Identify which cell holds the provided text, then report its [x, y] central coordinate. 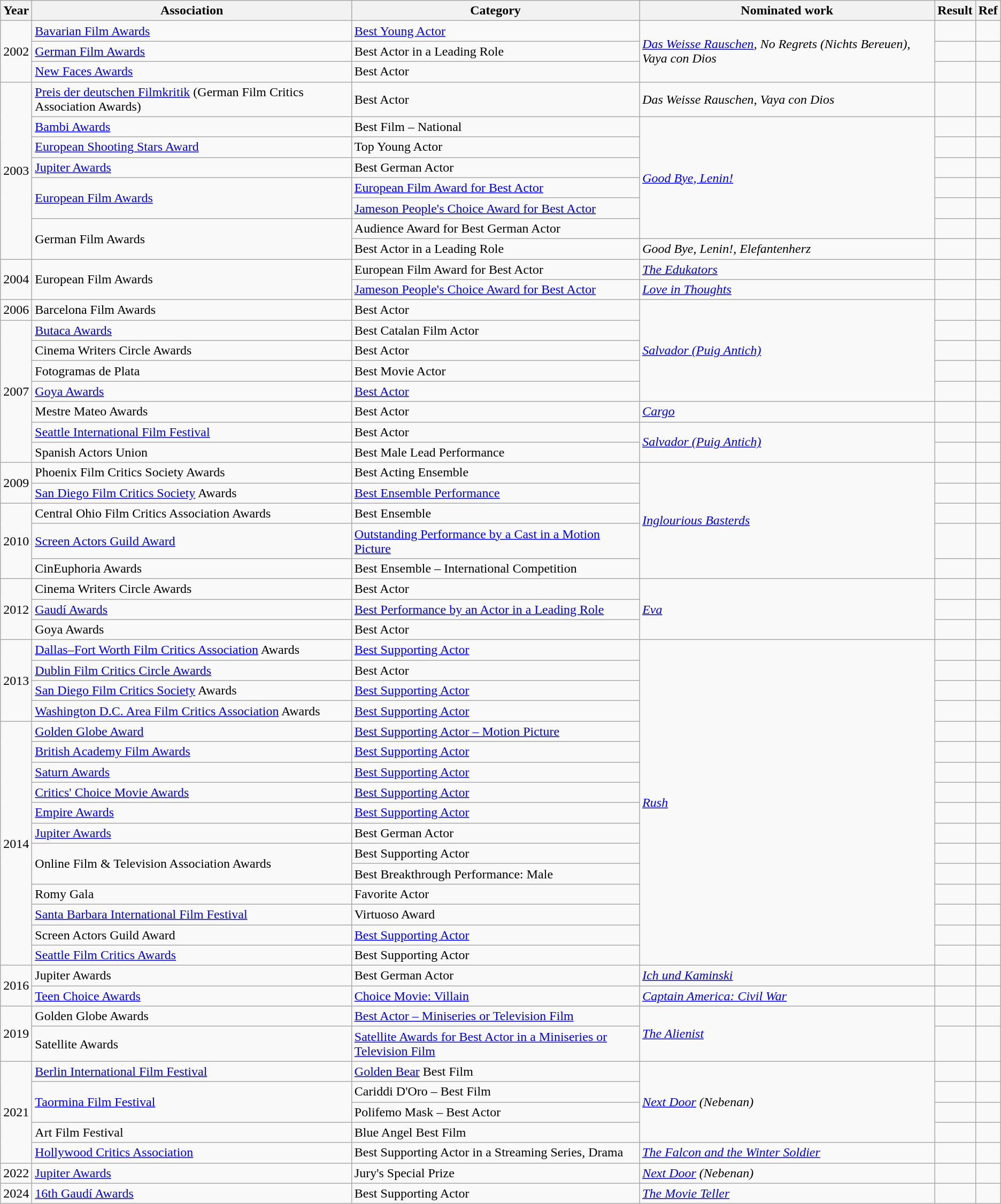
Central Ohio Film Critics Association Awards [192, 513]
Seattle International Film Festival [192, 432]
Good Bye, Lenin! [787, 177]
Best Ensemble [495, 513]
2004 [16, 279]
2013 [16, 681]
Blue Angel Best Film [495, 1132]
2019 [16, 1034]
Best Ensemble – International Competition [495, 568]
Audience Award for Best German Actor [495, 228]
2016 [16, 986]
Best Supporting Actor in a Streaming Series, Drama [495, 1153]
2002 [16, 51]
European Shooting Stars Award [192, 147]
CinEuphoria Awards [192, 568]
2009 [16, 483]
The Edukators [787, 269]
2021 [16, 1112]
Ich und Kaminski [787, 976]
2006 [16, 310]
Teen Choice Awards [192, 996]
Choice Movie: Villain [495, 996]
Satellite Awards for Best Actor in a Miniseries or Television Film [495, 1044]
Taormina Film Festival [192, 1102]
Phoenix Film Critics Society Awards [192, 473]
The Falcon and the Winter Soldier [787, 1153]
Romy Gala [192, 894]
The Movie Teller [787, 1193]
2007 [16, 391]
Best Actor – Miniseries or Television Film [495, 1016]
2022 [16, 1173]
2024 [16, 1193]
2012 [16, 609]
Das Weisse Rauschen, Vaya con Dios [787, 99]
New Faces Awards [192, 72]
2003 [16, 171]
2014 [16, 844]
Bavarian Film Awards [192, 31]
Inglourious Basterds [787, 521]
Best Young Actor [495, 31]
Hollywood Critics Association [192, 1153]
Result [955, 11]
Best Performance by an Actor in a Leading Role [495, 609]
Best Breakthrough Performance: Male [495, 874]
Favorite Actor [495, 894]
Top Young Actor [495, 147]
Virtuoso Award [495, 914]
Berlin International Film Festival [192, 1071]
Washington D.C. Area Film Critics Association Awards [192, 711]
16th Gaudí Awards [192, 1193]
Santa Barbara International Film Festival [192, 914]
Best Movie Actor [495, 371]
Preis der deutschen Filmkritik (German Film Critics Association Awards) [192, 99]
Best Ensemble Performance [495, 493]
Cargo [787, 412]
Satellite Awards [192, 1044]
Das Weisse Rauschen, No Regrets (Nichts Bereuen), Vaya con Dios [787, 51]
Best Male Lead Performance [495, 452]
Cariddi D'Oro – Best Film [495, 1092]
Jury's Special Prize [495, 1173]
Fotogramas de Plata [192, 371]
Association [192, 11]
Best Supporting Actor – Motion Picture [495, 731]
Nominated work [787, 11]
British Academy Film Awards [192, 752]
Year [16, 11]
Online Film & Television Association Awards [192, 863]
Spanish Actors Union [192, 452]
Rush [787, 803]
Dublin Film Critics Circle Awards [192, 670]
Ref [988, 11]
Barcelona Film Awards [192, 310]
Best Acting Ensemble [495, 473]
Dallas–Fort Worth Film Critics Association Awards [192, 650]
Good Bye, Lenin!, Elefantenherz [787, 249]
Gaudí Awards [192, 609]
Empire Awards [192, 813]
Love in Thoughts [787, 290]
Polifemo Mask – Best Actor [495, 1112]
Art Film Festival [192, 1132]
Best Film – National [495, 127]
Golden Bear Best Film [495, 1071]
The Alienist [787, 1034]
Butaca Awards [192, 330]
Captain America: Civil War [787, 996]
Mestre Mateo Awards [192, 412]
Category [495, 11]
Outstanding Performance by a Cast in a Motion Picture [495, 541]
Critics' Choice Movie Awards [192, 792]
Golden Globe Awards [192, 1016]
Golden Globe Award [192, 731]
2010 [16, 541]
Best Catalan Film Actor [495, 330]
Bambi Awards [192, 127]
Seattle Film Critics Awards [192, 955]
Eva [787, 609]
Saturn Awards [192, 772]
